Determine the [x, y] coordinate at the center of the cell enclosing the given text.  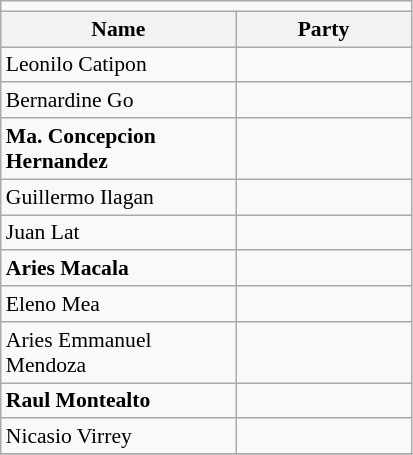
Aries Emmanuel Mendoza [118, 352]
Juan Lat [118, 233]
Leonilo Catipon [118, 65]
Name [118, 29]
Ma. Concepcion Hernandez [118, 148]
Raul Montealto [118, 401]
Eleno Mea [118, 304]
Guillermo Ilagan [118, 197]
Bernardine Go [118, 101]
Nicasio Virrey [118, 437]
Party [324, 29]
Aries Macala [118, 269]
